Scan for the cell matching the given text and deliver its (X, Y) coordinate at center. 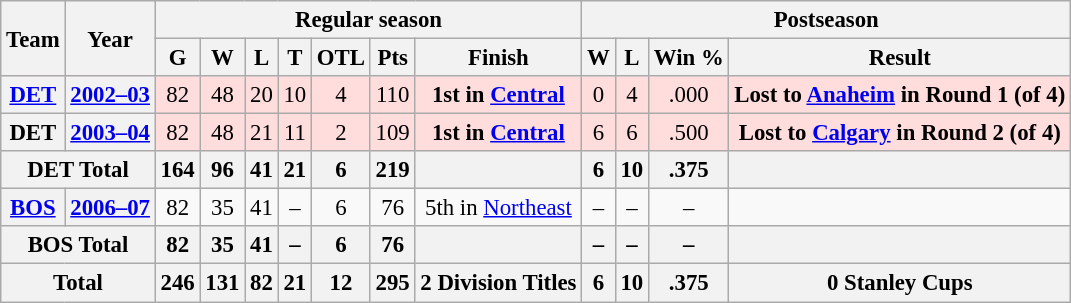
110 (392, 95)
Year (110, 38)
2002–03 (110, 95)
T (294, 58)
G (178, 58)
131 (222, 283)
Lost to Anaheim in Round 1 (of 4) (900, 95)
.500 (689, 133)
219 (392, 170)
Lost to Calgary in Round 2 (of 4) (900, 133)
Postseason (826, 20)
2 (342, 133)
OTL (342, 58)
Team (33, 38)
12 (342, 283)
Pts (392, 58)
2003–04 (110, 133)
Result (900, 58)
BOS Total (78, 245)
Regular season (368, 20)
Win % (689, 58)
2 Division Titles (498, 283)
295 (392, 283)
164 (178, 170)
246 (178, 283)
DET Total (78, 170)
Total (78, 283)
0 Stanley Cups (900, 283)
0 (598, 95)
96 (222, 170)
5th in Northeast (498, 208)
.000 (689, 95)
20 (262, 95)
109 (392, 133)
11 (294, 133)
2006–07 (110, 208)
Finish (498, 58)
BOS (33, 208)
